From the cell containing the given text, extract its center point as [X, Y] coordinate. 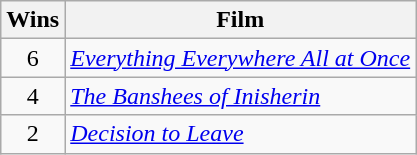
6 [33, 58]
Everything Everywhere All at Once [240, 58]
Wins [33, 20]
Film [240, 20]
4 [33, 96]
2 [33, 134]
The Banshees of Inisherin [240, 96]
Decision to Leave [240, 134]
